Find where the given text appears and provide that cell's center as (X, Y) coordinate. 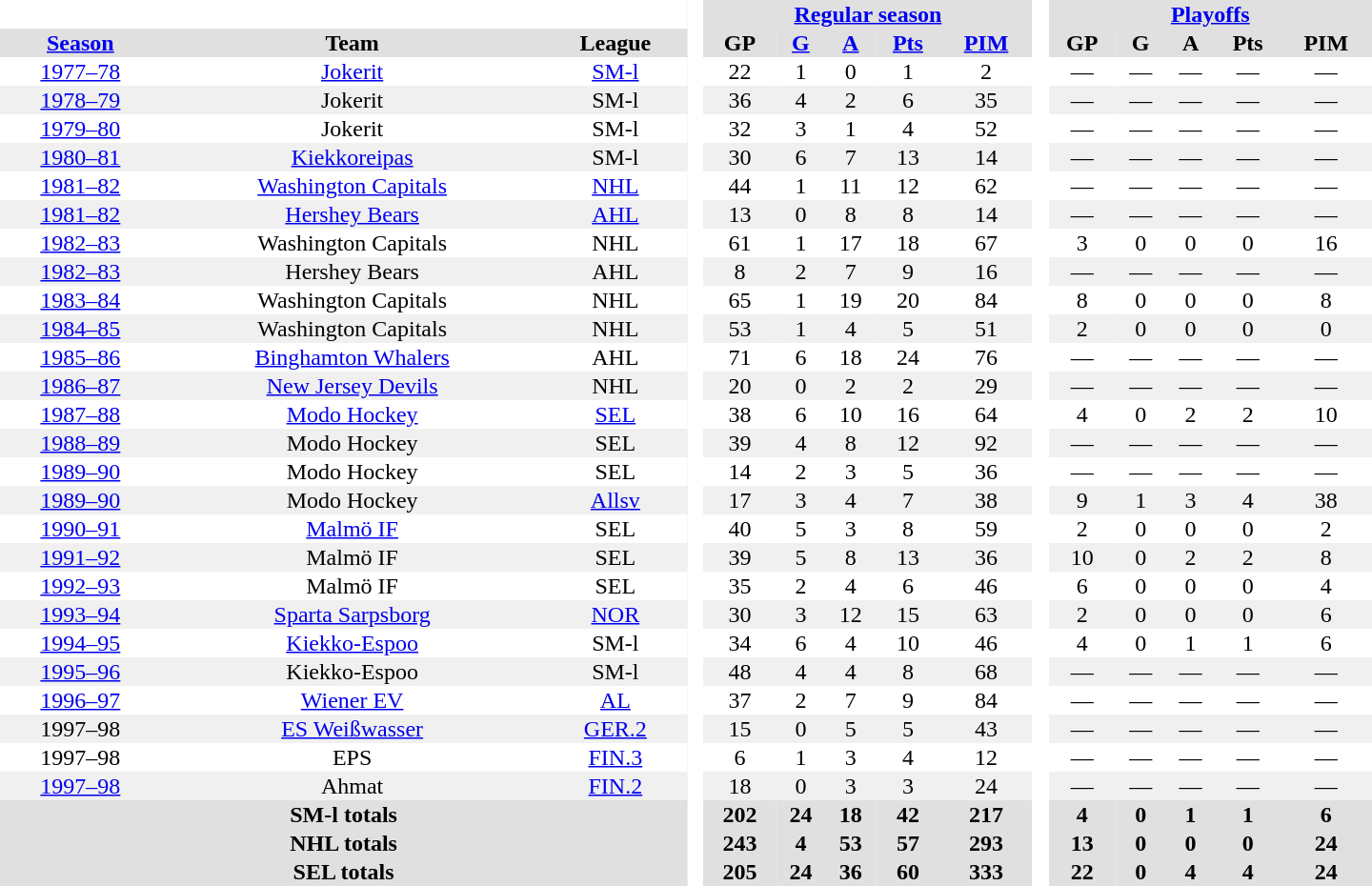
1980–81 (80, 157)
43 (986, 729)
1995–96 (80, 672)
New Jersey Devils (353, 386)
48 (740, 672)
65 (740, 300)
1977–78 (80, 71)
92 (986, 443)
ES Weißwasser (353, 729)
19 (851, 300)
GER.2 (615, 729)
40 (740, 529)
61 (740, 243)
243 (740, 843)
1994–95 (80, 643)
217 (986, 815)
AL (615, 700)
44 (740, 186)
202 (740, 815)
1990–91 (80, 529)
Sparta Sarpsborg (353, 614)
NHL totals (343, 843)
71 (740, 357)
1996–97 (80, 700)
67 (986, 243)
52 (986, 129)
SEL totals (343, 872)
37 (740, 700)
Regular season (869, 14)
51 (986, 329)
1992–93 (80, 586)
59 (986, 529)
1987–88 (80, 414)
60 (908, 872)
Ahmat (353, 786)
32 (740, 129)
64 (986, 414)
293 (986, 843)
29 (986, 386)
Kiekkoreipas (353, 157)
Season (80, 43)
Wiener EV (353, 700)
NOR (615, 614)
1985–86 (80, 357)
1993–94 (80, 614)
Allsv (615, 500)
1988–89 (80, 443)
1983–84 (80, 300)
11 (851, 186)
63 (986, 614)
Playoffs (1210, 14)
1984–85 (80, 329)
1986–87 (80, 386)
EPS (353, 757)
42 (908, 815)
Team (353, 43)
205 (740, 872)
62 (986, 186)
FIN.3 (615, 757)
League (615, 43)
68 (986, 672)
1978–79 (80, 100)
SM-l totals (343, 815)
1991–92 (80, 557)
FIN.2 (615, 786)
Binghamton Whalers (353, 357)
57 (908, 843)
333 (986, 872)
34 (740, 643)
76 (986, 357)
1979–80 (80, 129)
